Capture the cell that displays the provided text and extract its [X, Y] central coordinate. 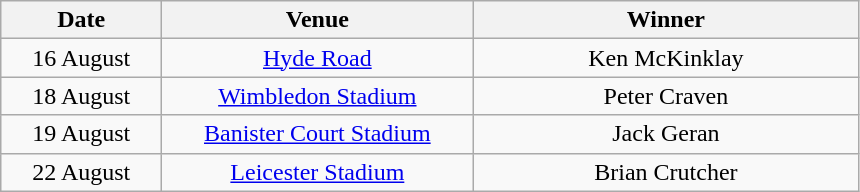
Wimbledon Stadium [318, 96]
Winner [666, 20]
Banister Court Stadium [318, 134]
16 August [82, 58]
Date [82, 20]
22 August [82, 172]
Hyde Road [318, 58]
18 August [82, 96]
Leicester Stadium [318, 172]
Peter Craven [666, 96]
Venue [318, 20]
Jack Geran [666, 134]
Ken McKinklay [666, 58]
Brian Crutcher [666, 172]
19 August [82, 134]
